Output the [X, Y] coordinate of the center of the cell containing the given text.  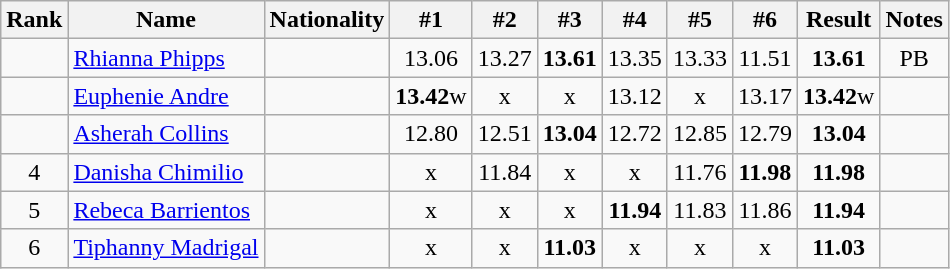
13.35 [634, 58]
12.79 [764, 134]
Rebeca Barrientos [166, 210]
Asherah Collins [166, 134]
Name [166, 20]
13.17 [764, 96]
11.76 [700, 172]
Nationality [327, 20]
12.85 [700, 134]
12.72 [634, 134]
13.06 [431, 58]
#6 [764, 20]
11.84 [504, 172]
13.33 [700, 58]
5 [34, 210]
11.83 [700, 210]
PB [914, 58]
11.86 [764, 210]
Euphenie Andre [166, 96]
Rhianna Phipps [166, 58]
#5 [700, 20]
12.80 [431, 134]
13.27 [504, 58]
13.12 [634, 96]
11.51 [764, 58]
Danisha Chimilio [166, 172]
Rank [34, 20]
4 [34, 172]
12.51 [504, 134]
#2 [504, 20]
#1 [431, 20]
Result [838, 20]
#4 [634, 20]
Notes [914, 20]
Tiphanny Madrigal [166, 248]
6 [34, 248]
#3 [570, 20]
